Search for the cell housing the specified text and yield its [X, Y] center coordinate. 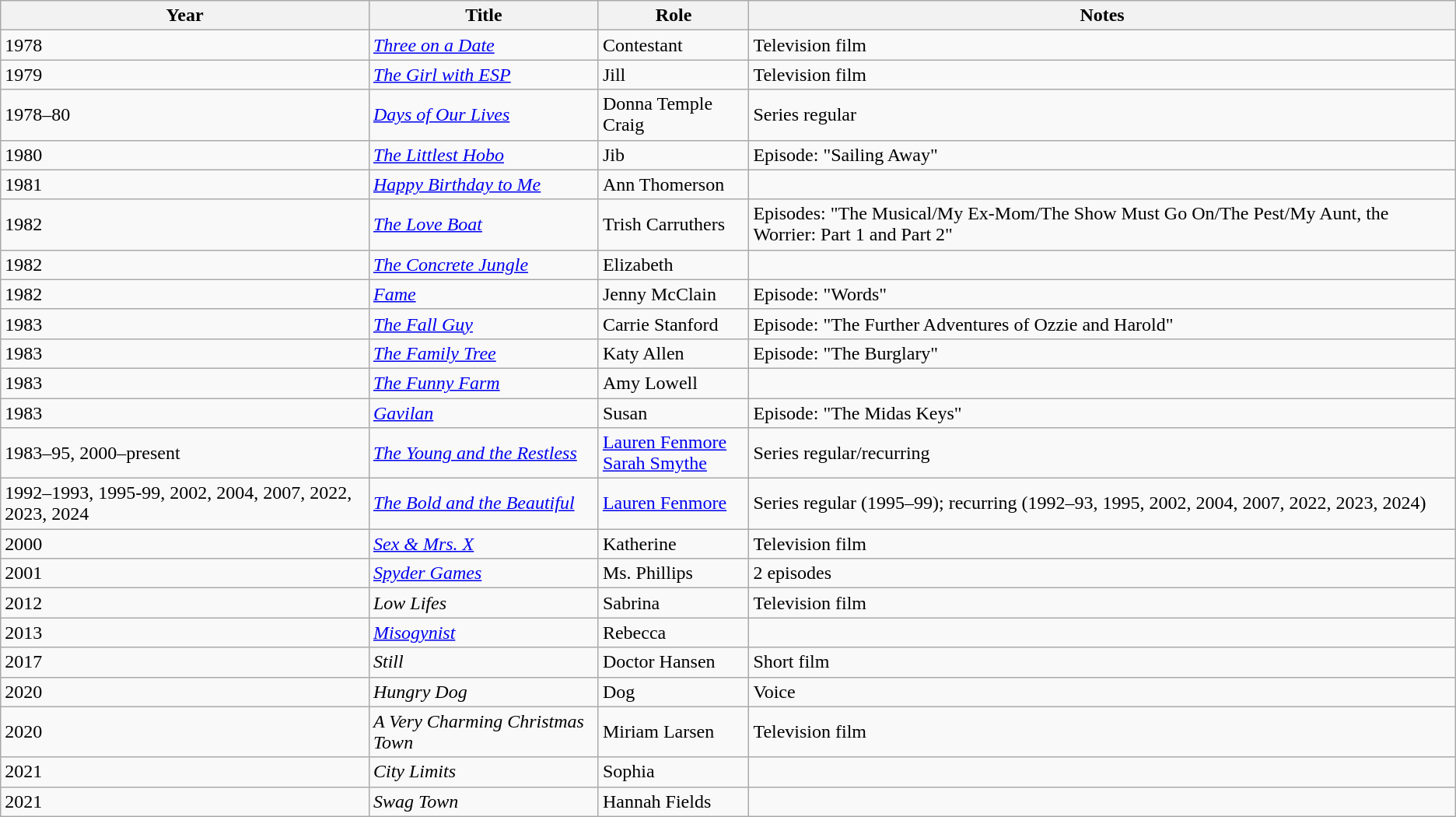
Donna Temple Craig [674, 115]
Swag Town [484, 801]
The Concrete Jungle [484, 265]
Episode: "Sailing Away" [1102, 155]
1978 [185, 45]
Miriam Larsen [674, 731]
Trish Carruthers [674, 224]
Days of Our Lives [484, 115]
Happy Birthday to Me [484, 184]
2001 [185, 573]
Rebecca [674, 633]
Short film [1102, 662]
Episode: "The Further Adventures of Ozzie and Harold" [1102, 324]
2017 [185, 662]
City Limits [484, 772]
The Fall Guy [484, 324]
Carrie Stanford [674, 324]
1980 [185, 155]
Sophia [674, 772]
Still [484, 662]
Episode: "Words" [1102, 294]
1979 [185, 75]
Sex & Mrs. X [484, 544]
2 episodes [1102, 573]
Role [674, 16]
The Love Boat [484, 224]
1992–1993, 1995-99, 2002, 2004, 2007, 2022, 2023, 2024 [185, 504]
Ann Thomerson [674, 184]
Susan [674, 413]
Misogynist [484, 633]
The Girl with ESP [484, 75]
Hungry Dog [484, 692]
2012 [185, 603]
Series regular [1102, 115]
The Young and the Restless [484, 453]
1981 [185, 184]
Series regular/recurring [1102, 453]
1983–95, 2000–present [185, 453]
Katy Allen [674, 353]
Amy Lowell [674, 383]
2000 [185, 544]
Episodes: "The Musical/My Ex-Mom/The Show Must Go On/The Pest/My Aunt, the Worrier: Part 1 and Part 2" [1102, 224]
A Very Charming Christmas Town [484, 731]
Fame [484, 294]
Year [185, 16]
Ms. Phillips [674, 573]
Jib [674, 155]
Elizabeth [674, 265]
Lauren Fenmore [674, 504]
Dog [674, 692]
Gavilan [484, 413]
Lauren FenmoreSarah Smythe [674, 453]
Jill [674, 75]
Low Lifes [484, 603]
Sabrina [674, 603]
Jenny McClain [674, 294]
Series regular (1995–99); recurring (1992–93, 1995, 2002, 2004, 2007, 2022, 2023, 2024) [1102, 504]
Episode: "The Burglary" [1102, 353]
Three on a Date [484, 45]
The Funny Farm [484, 383]
Contestant [674, 45]
Katherine [674, 544]
Voice [1102, 692]
The Littlest Hobo [484, 155]
Notes [1102, 16]
Hannah Fields [674, 801]
2013 [185, 633]
Doctor Hansen [674, 662]
Episode: "The Midas Keys" [1102, 413]
1978–80 [185, 115]
The Family Tree [484, 353]
Spyder Games [484, 573]
The Bold and the Beautiful [484, 504]
Title [484, 16]
